For the text-containing cell, return its midpoint in (x, y) coordinate format. 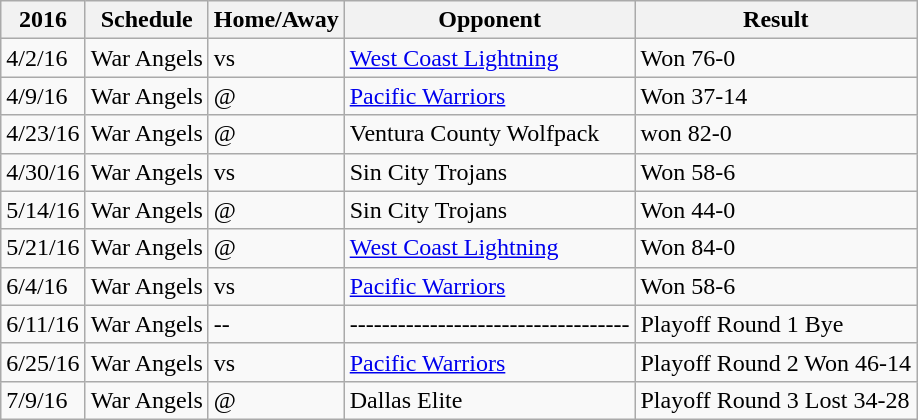
won 82-0 (776, 134)
2016 (43, 20)
Won 44-0 (776, 210)
6/11/16 (43, 324)
Ventura County Wolfpack (490, 134)
Won 76-0 (776, 58)
Won 37-14 (776, 96)
5/21/16 (43, 248)
----------------------------------- (490, 324)
Home/Away (276, 20)
Opponent (490, 20)
4/2/16 (43, 58)
6/4/16 (43, 286)
Playoff Round 1 Bye (776, 324)
Dallas Elite (490, 400)
7/9/16 (43, 400)
4/30/16 (43, 172)
Result (776, 20)
5/14/16 (43, 210)
4/9/16 (43, 96)
4/23/16 (43, 134)
-- (276, 324)
6/25/16 (43, 362)
Won 84-0 (776, 248)
Playoff Round 2 Won 46-14 (776, 362)
Playoff Round 3 Lost 34-28 (776, 400)
Schedule (146, 20)
